Capture the cell that displays the provided text and extract its [X, Y] central coordinate. 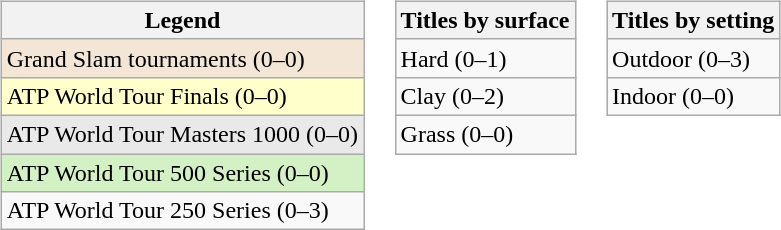
Titles by surface [485, 20]
Indoor (0–0) [694, 96]
Grass (0–0) [485, 134]
ATP World Tour Masters 1000 (0–0) [182, 134]
Titles by setting [694, 20]
Outdoor (0–3) [694, 58]
ATP World Tour 500 Series (0–0) [182, 173]
ATP World Tour Finals (0–0) [182, 96]
Hard (0–1) [485, 58]
Clay (0–2) [485, 96]
Grand Slam tournaments (0–0) [182, 58]
ATP World Tour 250 Series (0–3) [182, 211]
Legend [182, 20]
